For the text-containing cell, return its midpoint in [x, y] coordinate format. 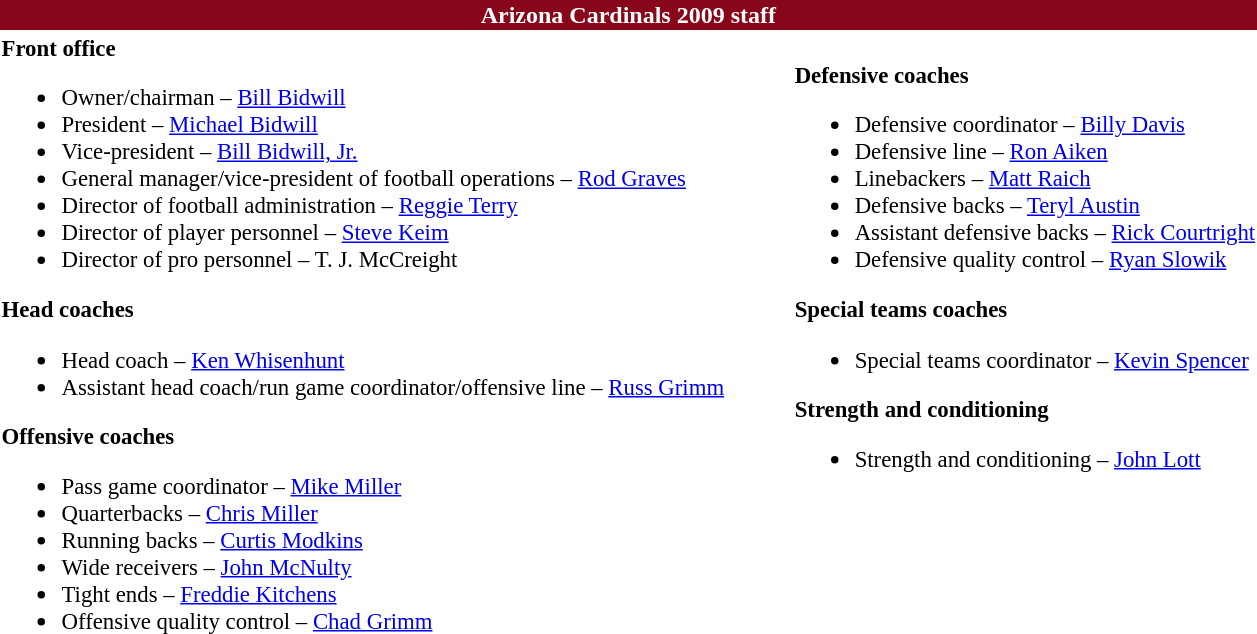
Arizona Cardinals 2009 staff [628, 15]
